Detect which cell encompasses the target text, then output its [X, Y] center coordinate. 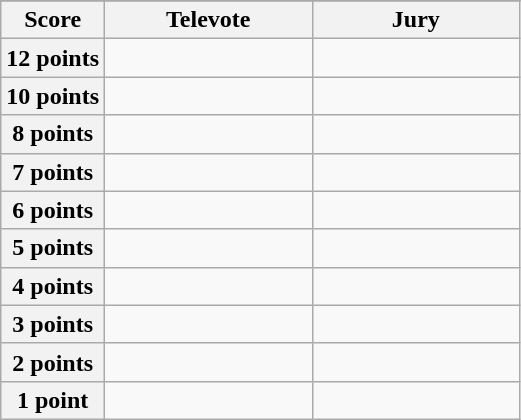
7 points [53, 172]
Televote [209, 20]
1 point [53, 400]
6 points [53, 210]
Jury [416, 20]
Score [53, 20]
3 points [53, 324]
4 points [53, 286]
8 points [53, 134]
2 points [53, 362]
10 points [53, 96]
5 points [53, 248]
12 points [53, 58]
